Extract the [X, Y] coordinate from the center of the cell holding the provided text.  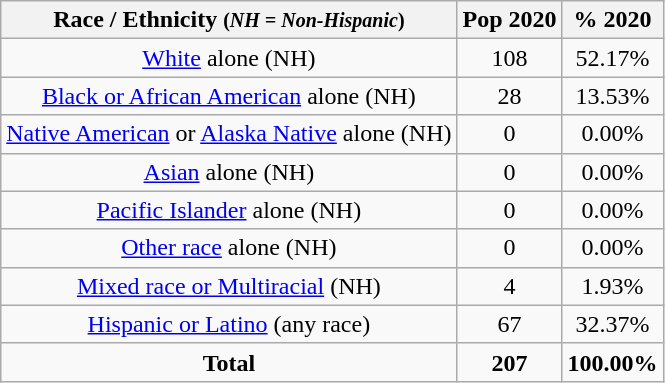
13.53% [612, 96]
Other race alone (NH) [229, 248]
67 [510, 324]
4 [510, 286]
108 [510, 58]
Mixed race or Multiracial (NH) [229, 286]
Total [229, 362]
Black or African American alone (NH) [229, 96]
White alone (NH) [229, 58]
207 [510, 362]
52.17% [612, 58]
100.00% [612, 362]
Native American or Alaska Native alone (NH) [229, 134]
Pacific Islander alone (NH) [229, 210]
Hispanic or Latino (any race) [229, 324]
% 2020 [612, 20]
Asian alone (NH) [229, 172]
32.37% [612, 324]
Race / Ethnicity (NH = Non-Hispanic) [229, 20]
1.93% [612, 286]
28 [510, 96]
Pop 2020 [510, 20]
